Determine the (X, Y) coordinate at the center of the cell enclosing the given text.  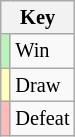
Defeat (42, 118)
Key (38, 17)
Win (42, 51)
Draw (42, 85)
